For the text-containing cell, return its midpoint in [x, y] coordinate format. 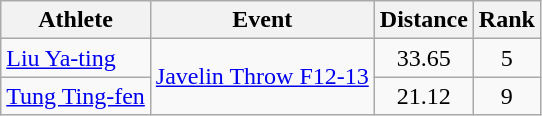
Tung Ting-fen [76, 96]
Distance [424, 20]
Rank [506, 20]
Javelin Throw F12-13 [262, 77]
5 [506, 58]
Event [262, 20]
9 [506, 96]
Athlete [76, 20]
21.12 [424, 96]
Liu Ya-ting [76, 58]
33.65 [424, 58]
